Search for the cell housing the specified text and yield its (x, y) center coordinate. 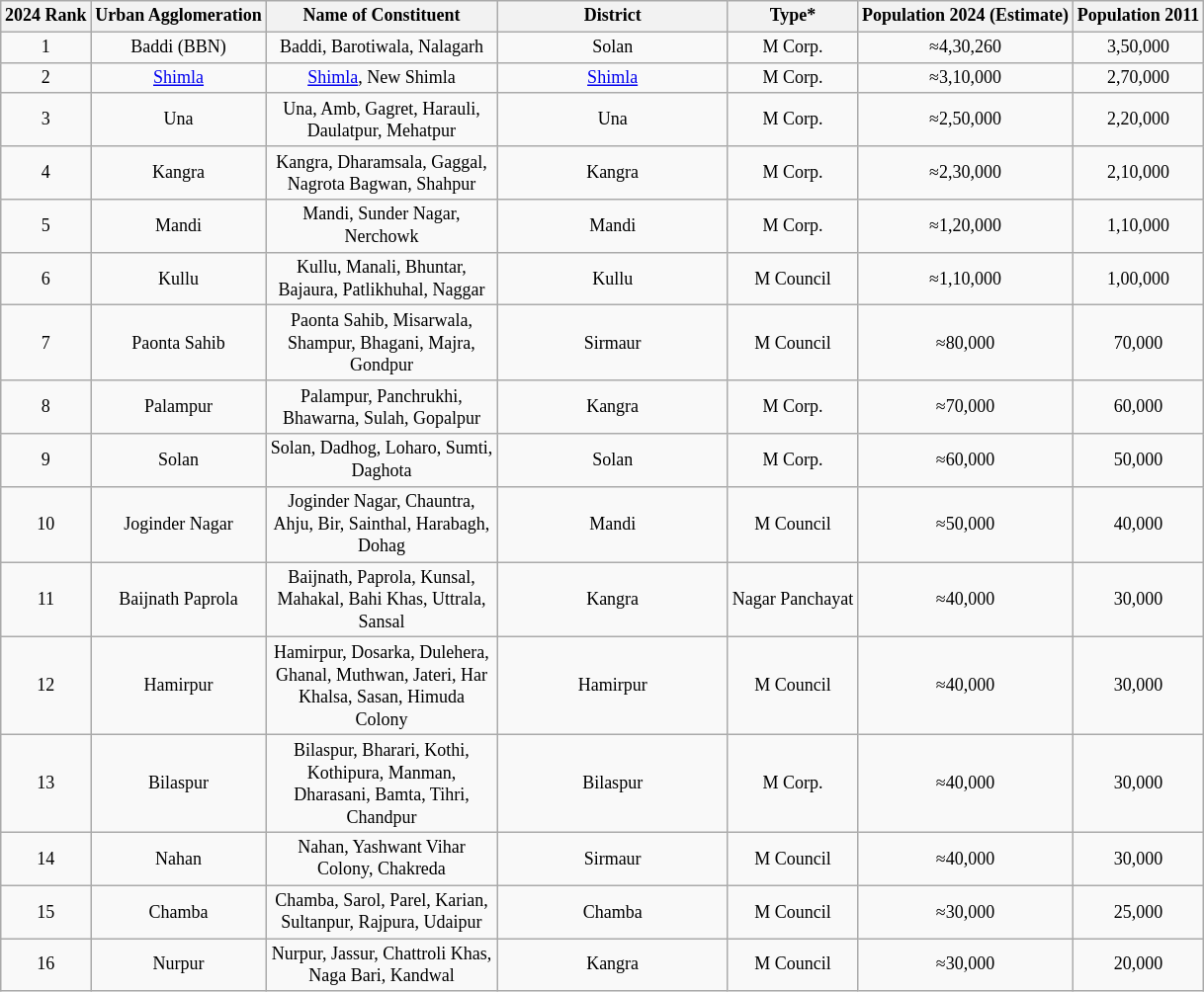
Nurpur (178, 965)
Bilaspur, Bharari, Kothi, Kothipura, Manman, Dharasani, Bamta, Tihri, Chandpur (382, 783)
≈1,10,000 (966, 279)
7 (45, 343)
Baddi, Barotiwala, Nalagarh (382, 47)
Una, Amb, Gagret, Harauli, Daulatpur, Mehatpur (382, 120)
14 (45, 859)
Joginder Nagar, Chauntra, Ahju, Bir, Sainthal, Harabagh, Dohag (382, 524)
Urban Agglomeration (178, 16)
≈4,30,260 (966, 47)
Baddi (BBN) (178, 47)
District (613, 16)
≈70,000 (966, 407)
12 (45, 686)
≈1,20,000 (966, 226)
≈60,000 (966, 460)
≈2,50,000 (966, 120)
≈80,000 (966, 343)
Nahan (178, 859)
9 (45, 460)
Name of Constituent (382, 16)
Nagar Panchayat (793, 600)
60,000 (1138, 407)
≈3,10,000 (966, 77)
70,000 (1138, 343)
Chamba, Sarol, Parel, Karian, Sultanpur, Rajpura, Udaipur (382, 912)
16 (45, 965)
Mandi, Sunder Nagar, Nerchowk (382, 226)
≈50,000 (966, 524)
Population 2024 (Estimate) (966, 16)
13 (45, 783)
25,000 (1138, 912)
8 (45, 407)
5 (45, 226)
50,000 (1138, 460)
Paonta Sahib (178, 343)
Paonta Sahib, Misarwala, Shampur, Bhagani, Majra, Gondpur (382, 343)
1,00,000 (1138, 279)
2 (45, 77)
2,70,000 (1138, 77)
40,000 (1138, 524)
11 (45, 600)
3,50,000 (1138, 47)
6 (45, 279)
2,20,000 (1138, 120)
Kullu, Manali, Bhuntar, Bajaura, Patlikhuhal, Naggar (382, 279)
10 (45, 524)
Joginder Nagar (178, 524)
4 (45, 173)
Type* (793, 16)
Nahan, Yashwant Vihar Colony, Chakreda (382, 859)
Population 2011 (1138, 16)
≈2,30,000 (966, 173)
Palampur (178, 407)
Baijnath Paprola (178, 600)
Shimla, New Shimla (382, 77)
3 (45, 120)
Solan, Dadhog, Loharo, Sumti, Daghota (382, 460)
1 (45, 47)
Hamirpur, Dosarka, Dulehera, Ghanal, Muthwan, Jateri, Har Khalsa, Sasan, Himuda Colony (382, 686)
1,10,000 (1138, 226)
2024 Rank (45, 16)
Baijnath, Paprola, Kunsal, Mahakal, Bahi Khas, Uttrala, Sansal (382, 600)
15 (45, 912)
20,000 (1138, 965)
Nurpur, Jassur, Chattroli Khas, Naga Bari, Kandwal (382, 965)
2,10,000 (1138, 173)
Palampur, Panchrukhi, Bhawarna, Sulah, Gopalpur (382, 407)
Kangra, Dharamsala, Gaggal, Nagrota Bagwan, Shahpur (382, 173)
